Determine the (X, Y) coordinate at the center of the cell enclosing the given text.  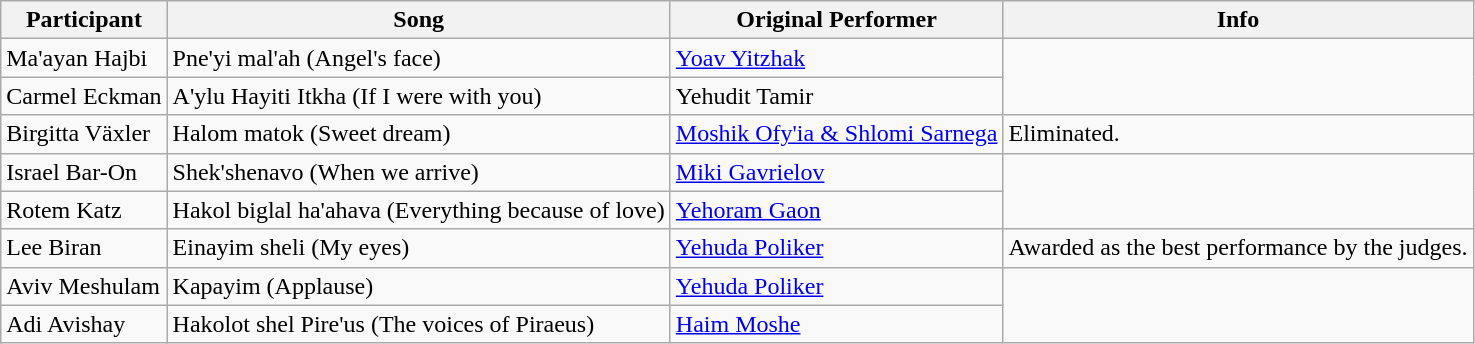
Miki Gavrielov (836, 172)
Rotem Katz (84, 210)
Aviv Meshulam (84, 286)
Adi Avishay (84, 324)
Participant (84, 20)
Moshik Ofy'ia & Shlomi Sarnega (836, 134)
Yehoram Gaon (836, 210)
A'ylu Hayiti Itkha (If I were with you) (418, 96)
Yoav Yitzhak (836, 58)
Hakol biglal ha'ahava (Everything because of love) (418, 210)
Shek'shenavo (When we arrive) (418, 172)
Lee Biran (84, 248)
Kapayim (Applause) (418, 286)
Birgitta Växler (84, 134)
Eliminated. (1238, 134)
Pne'yi mal'ah (Angel's face) (418, 58)
Song (418, 20)
Original Performer (836, 20)
Ma'ayan Hajbi (84, 58)
Carmel Eckman (84, 96)
Einayim sheli (My eyes) (418, 248)
Info (1238, 20)
Hakolot shel Pire'us (The voices of Piraeus) (418, 324)
Yehudit Tamir (836, 96)
Haim Moshe (836, 324)
Israel Bar-On (84, 172)
Awarded as the best performance by the judges. (1238, 248)
Halom matok (Sweet dream) (418, 134)
